Search for the cell housing the specified text and yield its [X, Y] center coordinate. 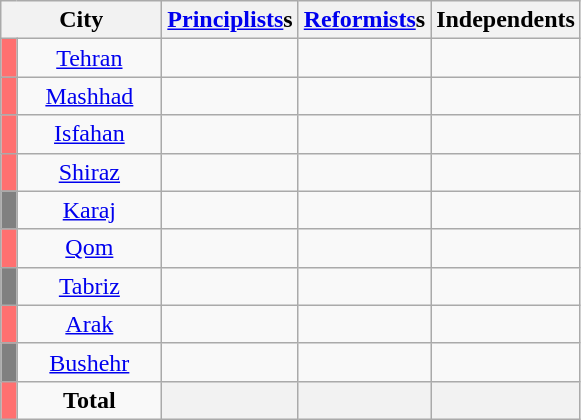
Arak [90, 324]
Mashhad [90, 96]
Shiraz [90, 172]
Independents [506, 20]
Tehran [90, 58]
Isfahan [90, 134]
Karaj [90, 210]
Qom [90, 248]
City [82, 20]
Tabriz [90, 286]
Principlistss [230, 20]
Reformistss [364, 20]
Total [90, 400]
Bushehr [90, 362]
